Capture the cell that displays the provided text and extract its (X, Y) central coordinate. 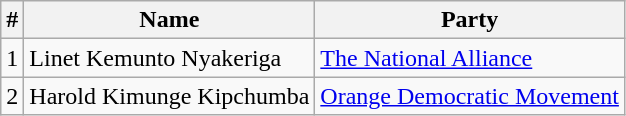
Orange Democratic Movement (470, 96)
2 (12, 96)
Name (170, 20)
The National Alliance (470, 58)
Linet Kemunto Nyakeriga (170, 58)
1 (12, 58)
Party (470, 20)
# (12, 20)
Harold Kimunge Kipchumba (170, 96)
